Output the (x, y) coordinate of the center of the cell containing the given text.  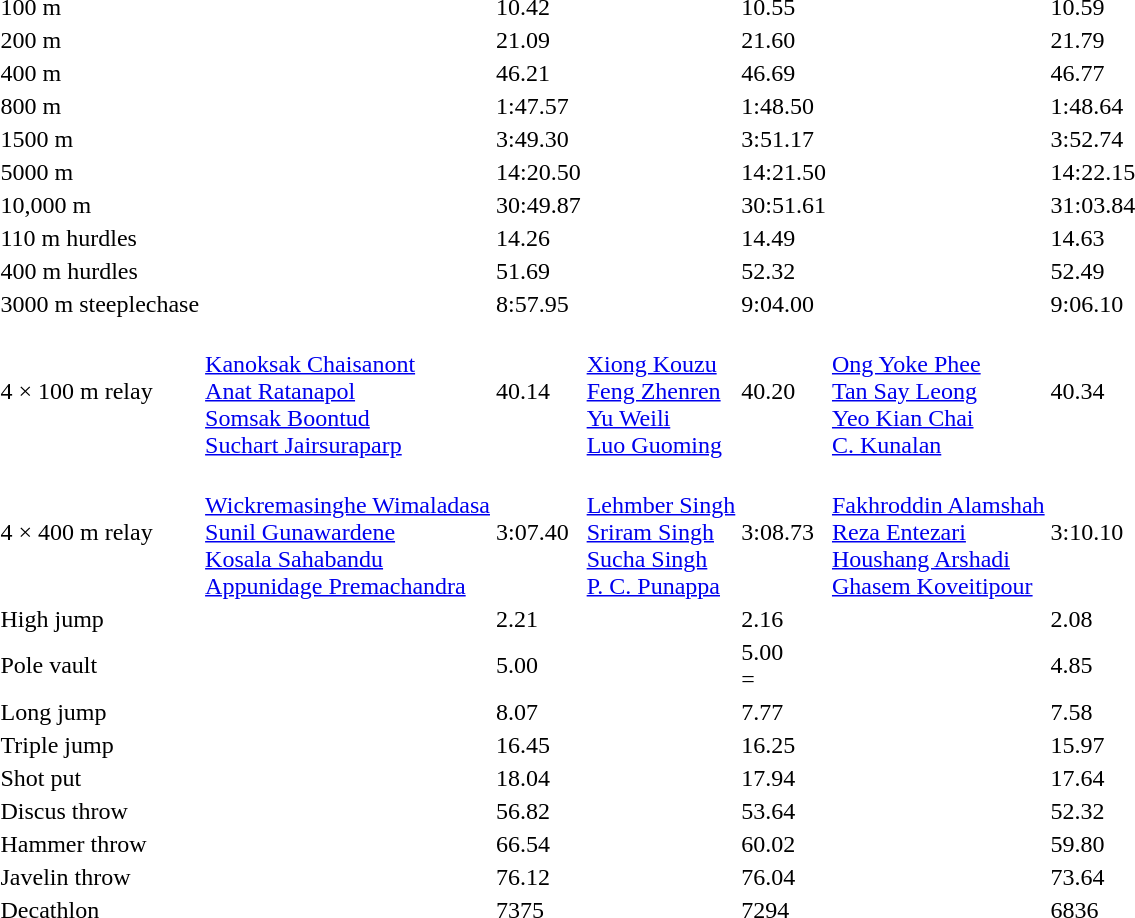
Wickremasinghe WimaladasaSunil GunawardeneKosala SahabanduAppunidage Premachandra (348, 532)
14:21.50 (784, 172)
Xiong KouzuFeng ZhenrenYu WeiliLuo Guoming (661, 391)
7.77 (784, 712)
40.14 (538, 391)
3:51.17 (784, 139)
14.26 (538, 238)
1:47.57 (538, 106)
76.12 (538, 877)
5.00 (538, 666)
3:49.30 (538, 139)
66.54 (538, 844)
14:20.50 (538, 172)
56.82 (538, 811)
21.09 (538, 40)
Ong Yoke PheeTan Say LeongYeo Kian ChaiC. Kunalan (938, 391)
3:07.40 (538, 532)
51.69 (538, 271)
16.25 (784, 745)
76.04 (784, 877)
46.69 (784, 73)
2.21 (538, 619)
40.20 (784, 391)
14.49 (784, 238)
Kanoksak ChaisanontAnat RatanapolSomsak BoontudSuchart Jairsuraparp (348, 391)
46.21 (538, 73)
60.02 (784, 844)
Lehmber SinghSriram SinghSucha SinghP. C. Punappa (661, 532)
16.45 (538, 745)
8:57.95 (538, 304)
18.04 (538, 778)
17.94 (784, 778)
53.64 (784, 811)
5.00= (784, 666)
1:48.50 (784, 106)
3:08.73 (784, 532)
21.60 (784, 40)
30:49.87 (538, 205)
8.07 (538, 712)
52.32 (784, 271)
30:51.61 (784, 205)
2.16 (784, 619)
9:04.00 (784, 304)
Fakhroddin AlamshahReza EntezariHoushang ArshadiGhasem Koveitipour (938, 532)
